Return the (X, Y) coordinate for the center point of the cell that contains the specified text.  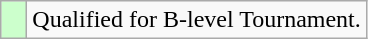
Qualified for B-level Tournament. (197, 20)
